Identify which cell holds the provided text, then report its [X, Y] central coordinate. 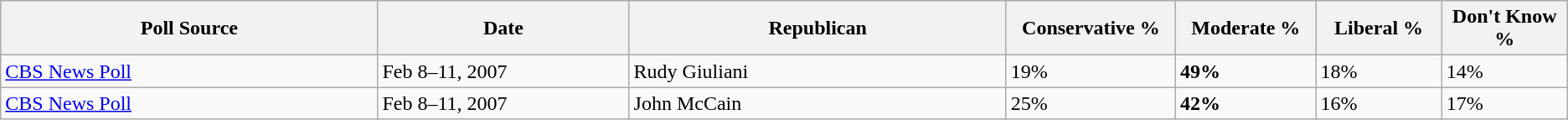
14% [1504, 71]
Rudy Giuliani [818, 71]
16% [1379, 103]
17% [1504, 103]
Republican [818, 29]
Don't Know % [1504, 29]
25% [1091, 103]
Moderate % [1246, 29]
49% [1246, 71]
Date [503, 29]
42% [1246, 103]
19% [1091, 71]
Conservative % [1091, 29]
John McCain [818, 103]
Poll Source [189, 29]
18% [1379, 71]
Liberal % [1379, 29]
